From the cell containing the given text, extract its center point as [x, y] coordinate. 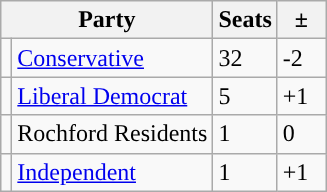
32 [245, 58]
Party [107, 20]
Liberal Democrat [112, 96]
5 [245, 96]
-2 [301, 58]
0 [301, 134]
Seats [245, 20]
Independent [112, 172]
Conservative [112, 58]
Rochford Residents [112, 134]
± [301, 20]
